Find where the given text appears and provide that cell's center as (x, y) coordinate. 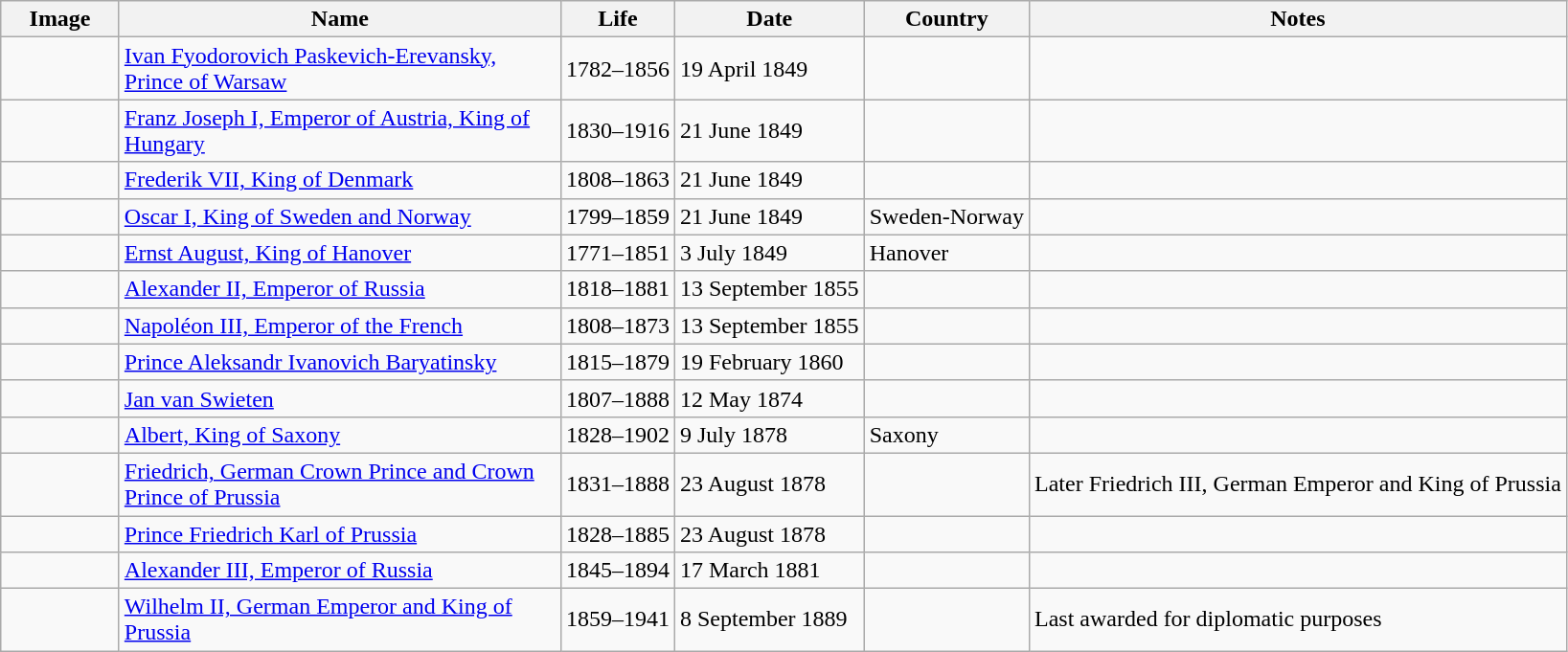
1799–1859 (617, 216)
1830–1916 (617, 130)
1859–1941 (617, 620)
Ivan Fyodorovich Paskevich-Erevansky, Prince of Warsaw (339, 69)
Wilhelm II, German Emperor and King of Prussia (339, 620)
Notes (1297, 19)
Albert, King of Saxony (339, 435)
1807–1888 (617, 398)
Country (946, 19)
Date (769, 19)
1845–1894 (617, 571)
1818–1881 (617, 289)
9 July 1878 (769, 435)
1782–1856 (617, 69)
8 September 1889 (769, 620)
Name (339, 19)
Alexander III, Emperor of Russia (339, 571)
1808–1873 (617, 326)
17 March 1881 (769, 571)
Last awarded for diplomatic purposes (1297, 620)
1828–1885 (617, 533)
19 April 1849 (769, 69)
Image (60, 19)
Prince Friedrich Karl of Prussia (339, 533)
Later Friedrich III, German Emperor and King of Prussia (1297, 484)
Prince Aleksandr Ivanovich Baryatinsky (339, 362)
1771–1851 (617, 253)
Ernst August, King of Hanover (339, 253)
Alexander II, Emperor of Russia (339, 289)
1828–1902 (617, 435)
12 May 1874 (769, 398)
Saxony (946, 435)
19 February 1860 (769, 362)
Hanover (946, 253)
Oscar I, King of Sweden and Norway (339, 216)
Napoléon III, Emperor of the French (339, 326)
Life (617, 19)
3 July 1849 (769, 253)
1831–1888 (617, 484)
1815–1879 (617, 362)
1808–1863 (617, 180)
Jan van Swieten (339, 398)
Franz Joseph I, Emperor of Austria, King of Hungary (339, 130)
Sweden-Norway (946, 216)
Frederik VII, King of Denmark (339, 180)
Friedrich, German Crown Prince and Crown Prince of Prussia (339, 484)
